Return the (X, Y) coordinate for the center point of the cell that contains the specified text.  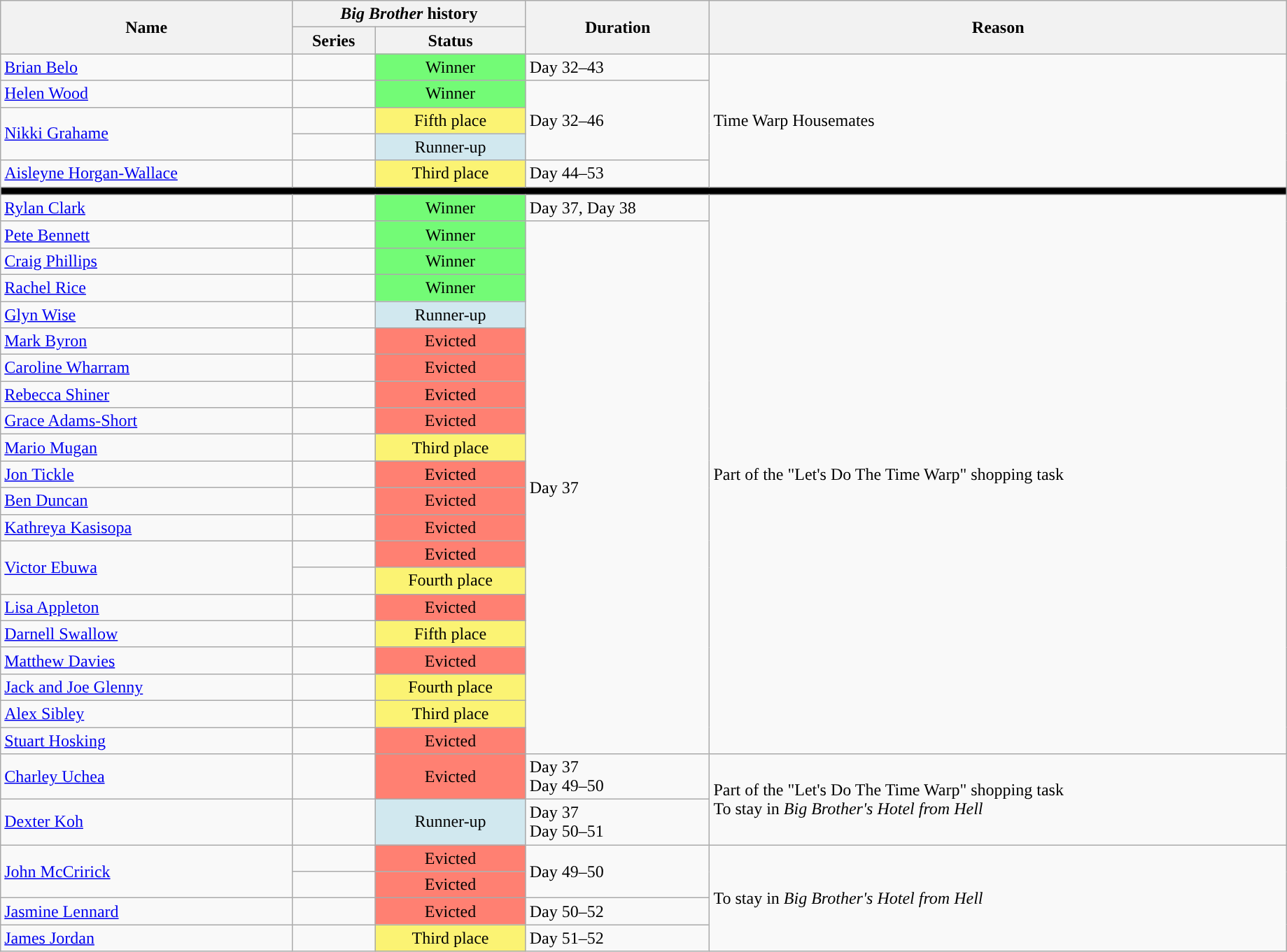
Stuart Hosking (147, 741)
Caroline Wharram (147, 368)
Craig Phillips (147, 261)
Kathreya Kasisopa (147, 527)
Glyn Wise (147, 314)
Mario Mugan (147, 448)
Ben Duncan (147, 501)
Jasmine Lennard (147, 911)
Brian Belo (147, 67)
Day 32–43 (617, 67)
Nikki Grahame (147, 134)
Day 51–52 (617, 938)
Status (451, 41)
Day 44–53 (617, 173)
Day 37Day 49–50 (617, 776)
Day 37 (617, 487)
Victor Ebuwa (147, 567)
Darnell Swallow (147, 634)
Rylan Clark (147, 208)
Time Warp Housemates (998, 120)
Day 49–50 (617, 872)
John McCririck (147, 872)
Day 50–52 (617, 911)
Day 32–46 (617, 120)
Rebecca Shiner (147, 395)
Aisleyne Horgan-Wallace (147, 173)
James Jordan (147, 938)
Day 37, Day 38 (617, 208)
Mark Byron (147, 341)
Grace Adams-Short (147, 421)
To stay in Big Brother's Hotel from Hell (998, 898)
Name (147, 27)
Reason (998, 27)
Matthew Davies (147, 660)
Lisa Appleton (147, 607)
Duration (617, 27)
Jack and Joe Glenny (147, 687)
Part of the "Let's Do The Time Warp" shopping task (998, 474)
Day 37Day 50–51 (617, 823)
Part of the "Let's Do The Time Warp" shopping taskTo stay in Big Brother's Hotel from Hell (998, 800)
Jon Tickle (147, 474)
Charley Uchea (147, 776)
Series (333, 41)
Dexter Koh (147, 823)
Big Brother history (409, 14)
Rachel Rice (147, 287)
Helen Wood (147, 94)
Alex Sibley (147, 713)
Pete Bennett (147, 234)
